Return the [X, Y] coordinate for the center point of the cell that contains the specified text.  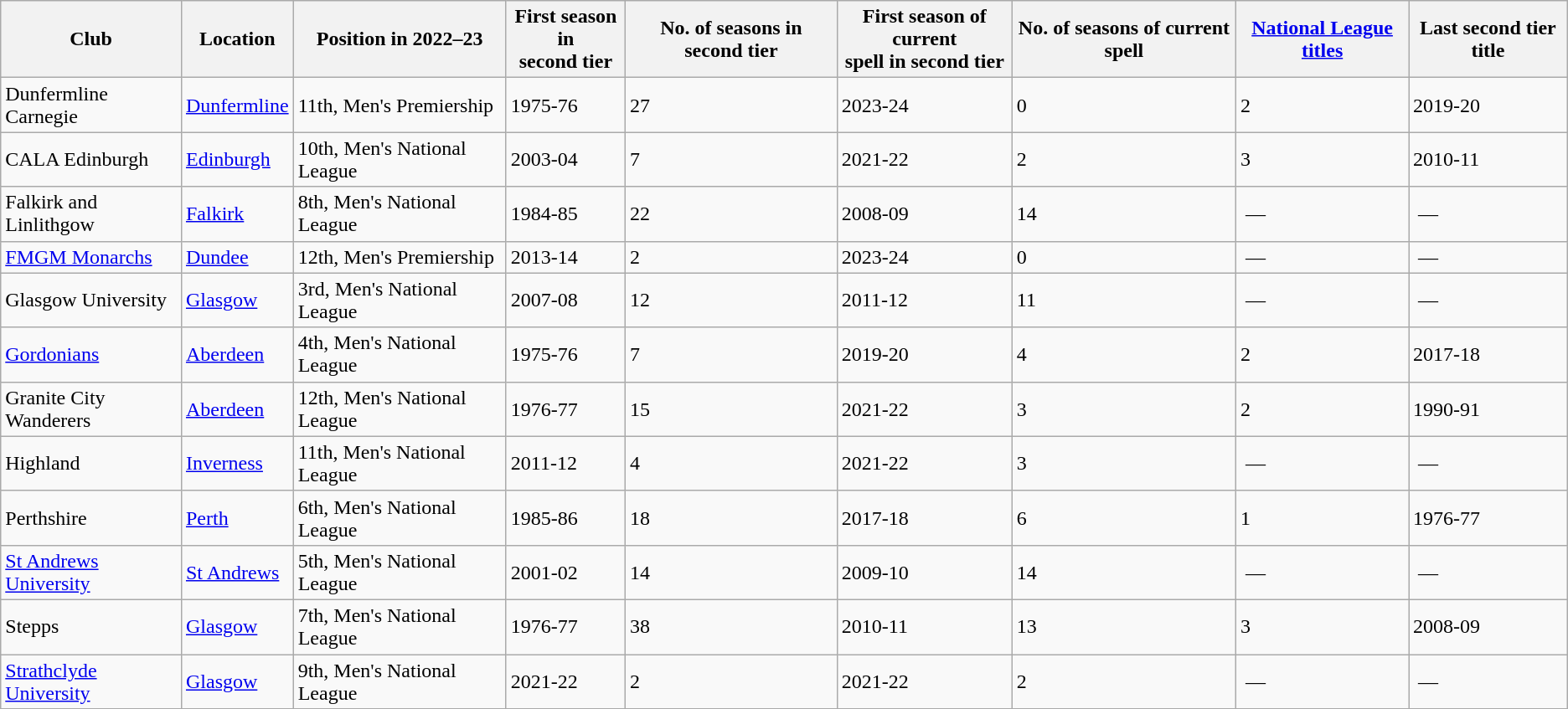
Dunfermline Carnegie [91, 105]
No. of seasons of current spell [1124, 39]
6 [1124, 517]
11th, Men's Premiership [400, 105]
12th, Men's Premiership [400, 257]
National League titles [1323, 39]
Highland [91, 464]
27 [732, 105]
First season insecond tier [565, 39]
1990-91 [1488, 408]
St Andrews University [91, 573]
38 [732, 626]
11th, Men's National League [400, 464]
2013-14 [565, 257]
First season of currentspell in second tier [925, 39]
Glasgow University [91, 300]
15 [732, 408]
Falkirk and Linlithgow [91, 214]
3rd, Men's National League [400, 300]
10th, Men's National League [400, 159]
2007-08 [565, 300]
St Andrews [237, 573]
9th, Men's National League [400, 681]
CALA Edinburgh [91, 159]
Falkirk [237, 214]
FMGM Monarchs [91, 257]
1 [1323, 517]
8th, Men's National League [400, 214]
Inverness [237, 464]
5th, Men's National League [400, 573]
11 [1124, 300]
Dundee [237, 257]
1985-86 [565, 517]
Granite City Wanderers [91, 408]
Gordonians [91, 355]
Dunfermline [237, 105]
Edinburgh [237, 159]
Perth [237, 517]
18 [732, 517]
Perthshire [91, 517]
Club [91, 39]
13 [1124, 626]
2009-10 [925, 573]
No. of seasons in second tier [732, 39]
Strathclyde University [91, 681]
12th, Men's National League [400, 408]
6th, Men's National League [400, 517]
22 [732, 214]
2001-02 [565, 573]
7th, Men's National League [400, 626]
1984-85 [565, 214]
Last second tier title [1488, 39]
4th, Men's National League [400, 355]
Position in 2022–23 [400, 39]
Stepps [91, 626]
12 [732, 300]
Location [237, 39]
2003-04 [565, 159]
